Find where the given text appears and provide that cell's center as [X, Y] coordinate. 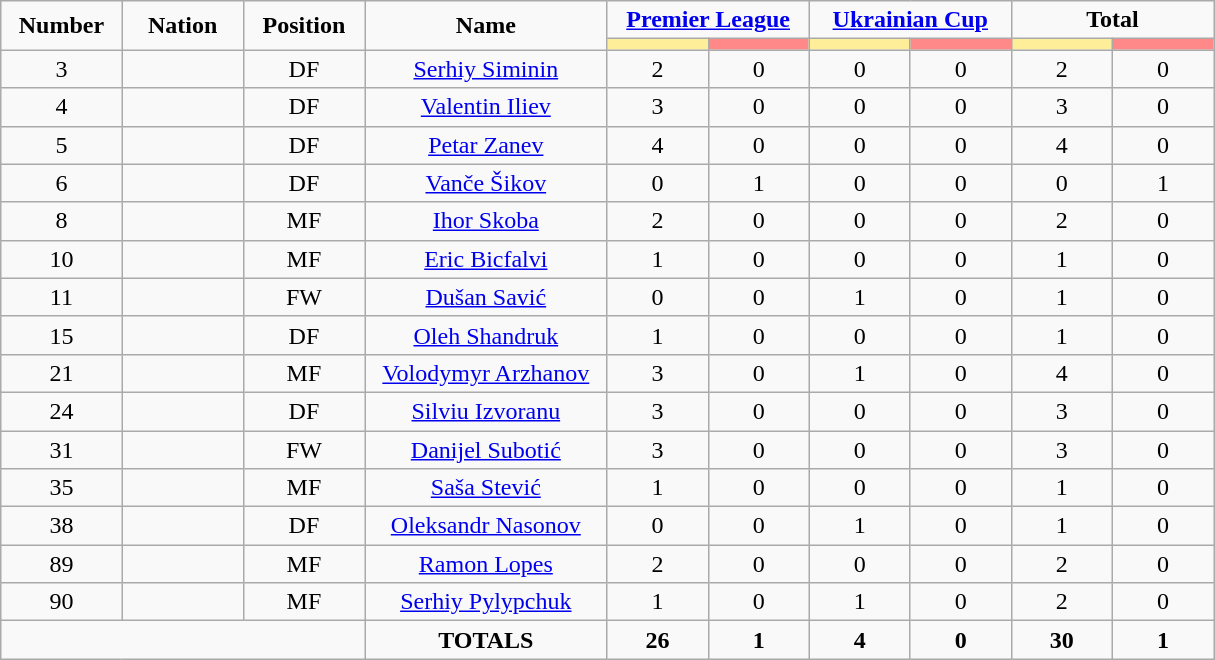
Valentin Iliev [486, 107]
Silviu Izvoranu [486, 411]
15 [62, 335]
90 [62, 602]
35 [62, 488]
31 [62, 449]
Ukrainian Cup [910, 20]
Saša Stević [486, 488]
Number [62, 26]
Total [1112, 20]
10 [62, 259]
Danijel Subotić [486, 449]
Vanče Šikov [486, 183]
30 [1062, 640]
Petar Zanev [486, 145]
11 [62, 297]
21 [62, 373]
24 [62, 411]
Name [486, 26]
Ihor Skoba [486, 221]
Position [304, 26]
Eric Bicfalvi [486, 259]
26 [658, 640]
Oleksandr Nasonov [486, 526]
8 [62, 221]
Premier League [708, 20]
Volodymyr Arzhanov [486, 373]
Oleh Shandruk [486, 335]
Serhiy Siminin [486, 69]
Serhiy Pylypchuk [486, 602]
Dušan Savić [486, 297]
TOTALS [486, 640]
Ramon Lopes [486, 564]
5 [62, 145]
6 [62, 183]
89 [62, 564]
38 [62, 526]
Nation [182, 26]
